Return the (x, y) coordinate for the center point of the cell that contains the specified text.  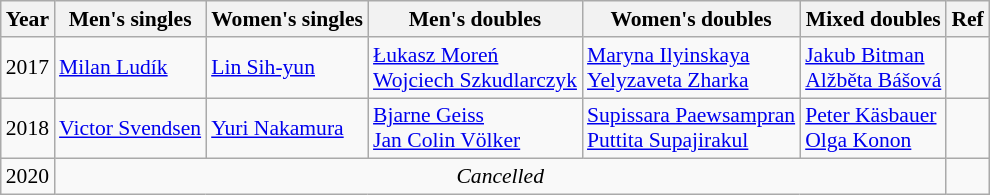
2017 (28, 68)
Ref (967, 19)
Łukasz Moreń Wojciech Szkudlarczyk (475, 68)
Bjarne Geiss Jan Colin Völker (475, 128)
Milan Ludík (130, 68)
Year (28, 19)
Victor Svendsen (130, 128)
Women's singles (287, 19)
Men's singles (130, 19)
Mixed doubles (873, 19)
2018 (28, 128)
Lin Sih-yun (287, 68)
Men's doubles (475, 19)
Jakub Bitman Alžběta Bášová (873, 68)
Peter Käsbauer Olga Konon (873, 128)
Women's doubles (691, 19)
Yuri Nakamura (287, 128)
2020 (28, 177)
Cancelled (500, 177)
Supissara Paewsampran Puttita Supajirakul (691, 128)
Maryna Ilyinskaya Yelyzaveta Zharka (691, 68)
